From the cell containing the given text, extract its center point as [X, Y] coordinate. 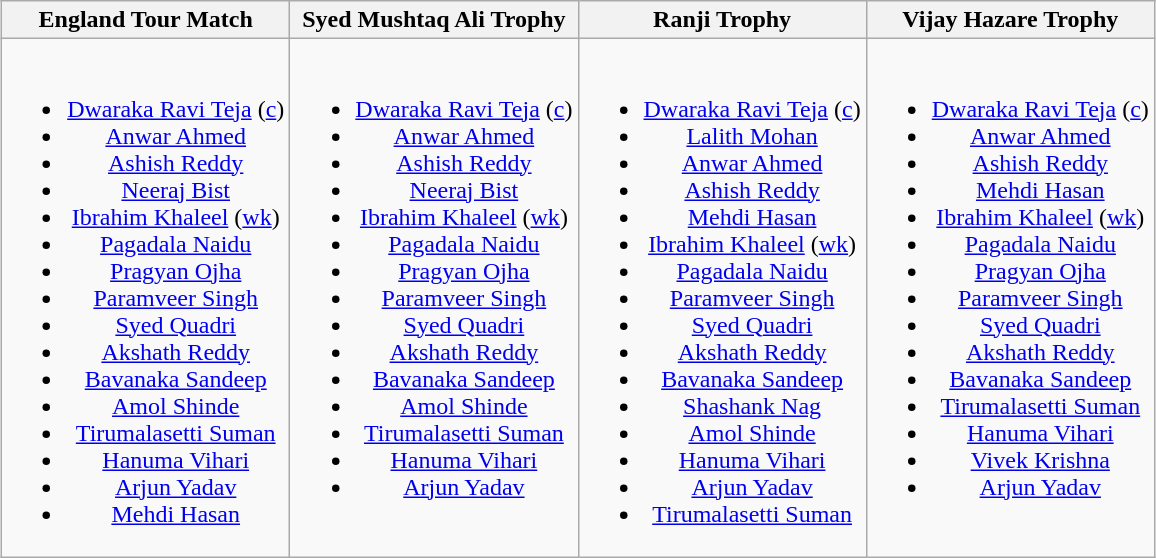
Vijay Hazare Trophy [1010, 20]
England Tour Match [146, 20]
Syed Mushtaq Ali Trophy [434, 20]
Ranji Trophy [722, 20]
